Determine the (X, Y) coordinate at the center of the cell enclosing the given text.  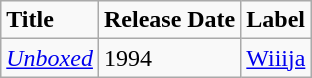
1994 (169, 58)
Wiiija (276, 58)
Label (276, 20)
Release Date (169, 20)
Unboxed (50, 58)
Title (50, 20)
